Search for the cell housing the specified text and yield its (x, y) center coordinate. 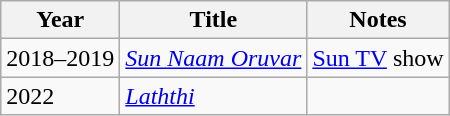
Sun Naam Oruvar (214, 58)
2022 (60, 96)
Laththi (214, 96)
Year (60, 20)
Title (214, 20)
Sun TV show (378, 58)
Notes (378, 20)
2018–2019 (60, 58)
